Output the [x, y] coordinate of the center of the cell containing the given text.  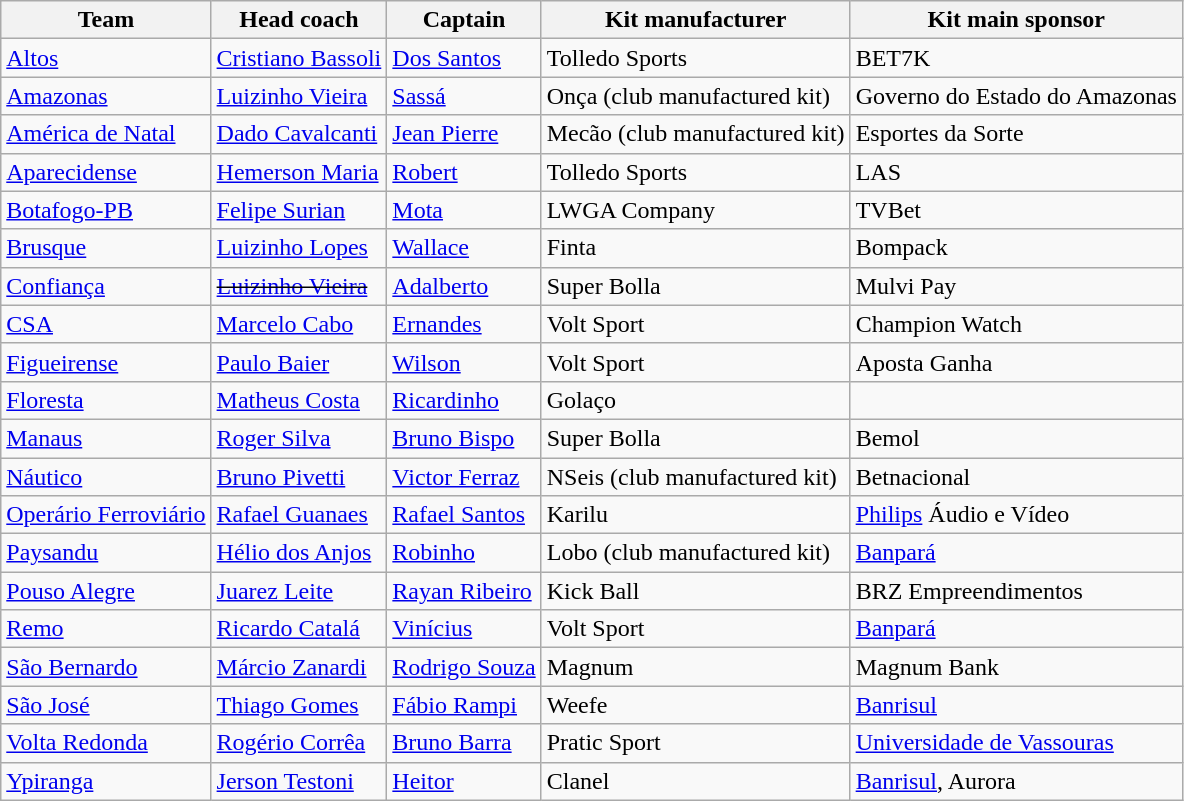
Magnum Bank [1016, 667]
Adalberto [464, 286]
Matheus Costa [299, 400]
Mulvi Pay [1016, 286]
Ypiranga [106, 781]
Felipe Surian [299, 210]
Manaus [106, 438]
Pratic Sport [696, 743]
Banrisul, Aurora [1016, 781]
Wilson [464, 362]
Márcio Zanardi [299, 667]
Botafogo-PB [106, 210]
Luizinho Lopes [299, 248]
Onça (club manufactured kit) [696, 96]
Aposta Ganha [1016, 362]
Cristiano Bassoli [299, 58]
BRZ Empreendimentos [1016, 591]
Banrisul [1016, 705]
Rafael Santos [464, 515]
Amazonas [106, 96]
Náutico [106, 477]
LWGA Company [696, 210]
Jean Pierre [464, 134]
Juarez Leite [299, 591]
Vinícius [464, 629]
Remo [106, 629]
Altos [106, 58]
Thiago Gomes [299, 705]
Bruno Bispo [464, 438]
Bruno Pivetti [299, 477]
Volta Redonda [106, 743]
Clanel [696, 781]
Robinho [464, 553]
São José [106, 705]
Kick Ball [696, 591]
Operário Ferroviário [106, 515]
Magnum [696, 667]
Floresta [106, 400]
Champion Watch [1016, 324]
LAS [1016, 172]
Aparecidense [106, 172]
Governo do Estado do Amazonas [1016, 96]
Rafael Guanaes [299, 515]
Ricardinho [464, 400]
Ernandes [464, 324]
Rayan Ribeiro [464, 591]
Dos Santos [464, 58]
Team [106, 20]
Captain [464, 20]
Paulo Baier [299, 362]
Bompack [1016, 248]
Philips Áudio e Vídeo [1016, 515]
Confiança [106, 286]
NSeis (club manufactured kit) [696, 477]
Kit manufacturer [696, 20]
Hélio dos Anjos [299, 553]
Marcelo Cabo [299, 324]
Jerson Testoni [299, 781]
Ricardo Catalá [299, 629]
Sassá [464, 96]
Pouso Alegre [106, 591]
Wallace [464, 248]
Kit main sponsor [1016, 20]
Rodrigo Souza [464, 667]
Betnacional [1016, 477]
Head coach [299, 20]
Roger Silva [299, 438]
Dado Cavalcanti [299, 134]
Karilu [696, 515]
Golaço [696, 400]
Figueirense [106, 362]
TVBet [1016, 210]
América de Natal [106, 134]
Mecão (club manufactured kit) [696, 134]
Mota [464, 210]
BET7K [1016, 58]
Rogério Corrêa [299, 743]
Hemerson Maria [299, 172]
Weefe [696, 705]
Bruno Barra [464, 743]
Paysandu [106, 553]
Lobo (club manufactured kit) [696, 553]
Finta [696, 248]
Fábio Rampi [464, 705]
Brusque [106, 248]
Heitor [464, 781]
Bemol [1016, 438]
Robert [464, 172]
Victor Ferraz [464, 477]
Esportes da Sorte [1016, 134]
CSA [106, 324]
São Bernardo [106, 667]
Universidade de Vassouras [1016, 743]
